Determine the [X, Y] coordinate at the center of the cell enclosing the given text.  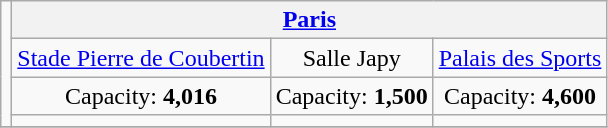
Paris [310, 20]
Palais des Sports [520, 58]
Salle Japy [352, 58]
Stade Pierre de Coubertin [141, 58]
Capacity: 4,600 [520, 96]
Capacity: 1,500 [352, 96]
Capacity: 4,016 [141, 96]
